Search for the cell housing the specified text and yield its (X, Y) center coordinate. 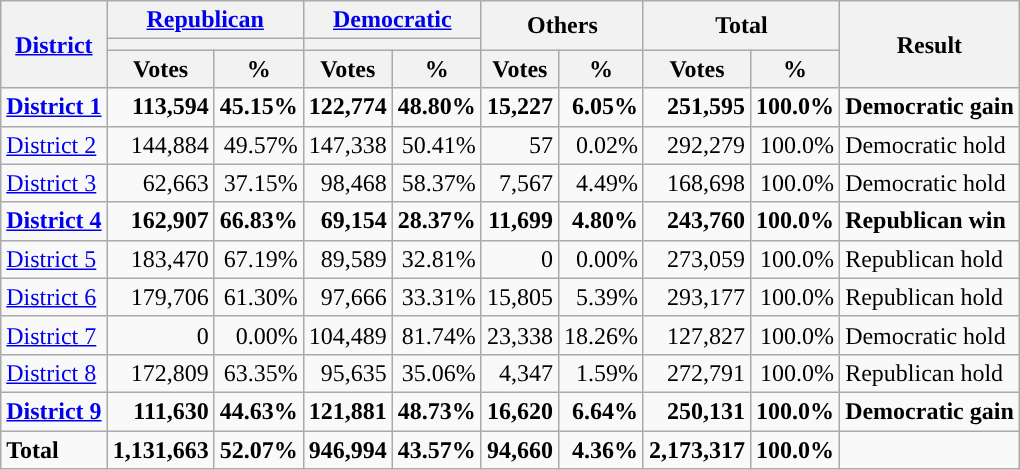
33.31% (436, 297)
251,595 (696, 107)
1.59% (600, 373)
250,131 (696, 411)
District 7 (54, 335)
127,827 (696, 335)
23,338 (520, 335)
49.57% (258, 145)
Republican win (930, 221)
94,660 (520, 449)
272,791 (696, 373)
District 1 (54, 107)
243,760 (696, 221)
1,131,663 (160, 449)
66.83% (258, 221)
43.57% (436, 449)
4.36% (600, 449)
273,059 (696, 259)
District 2 (54, 145)
293,177 (696, 297)
81.74% (436, 335)
52.07% (258, 449)
Others (562, 26)
Result (930, 44)
District (54, 44)
0.02% (600, 145)
District 8 (54, 373)
62,663 (160, 183)
50.41% (436, 145)
48.80% (436, 107)
28.37% (436, 221)
144,884 (160, 145)
37.15% (258, 183)
District 6 (54, 297)
District 5 (54, 259)
179,706 (160, 297)
45.15% (258, 107)
4,347 (520, 373)
121,881 (348, 411)
35.06% (436, 373)
44.63% (258, 411)
11,699 (520, 221)
2,173,317 (696, 449)
97,666 (348, 297)
18.26% (600, 335)
183,470 (160, 259)
District 3 (54, 183)
48.73% (436, 411)
District 9 (54, 411)
69,154 (348, 221)
63.35% (258, 373)
58.37% (436, 183)
946,994 (348, 449)
104,489 (348, 335)
98,468 (348, 183)
5.39% (600, 297)
4.49% (600, 183)
Republican (205, 20)
4.80% (600, 221)
113,594 (160, 107)
6.64% (600, 411)
32.81% (436, 259)
95,635 (348, 373)
172,809 (160, 373)
122,774 (348, 107)
16,620 (520, 411)
7,567 (520, 183)
168,698 (696, 183)
6.05% (600, 107)
57 (520, 145)
15,805 (520, 297)
District 4 (54, 221)
15,227 (520, 107)
Democratic (392, 20)
67.19% (258, 259)
162,907 (160, 221)
89,589 (348, 259)
111,630 (160, 411)
147,338 (348, 145)
61.30% (258, 297)
292,279 (696, 145)
